Search for the cell housing the specified text and yield its (x, y) center coordinate. 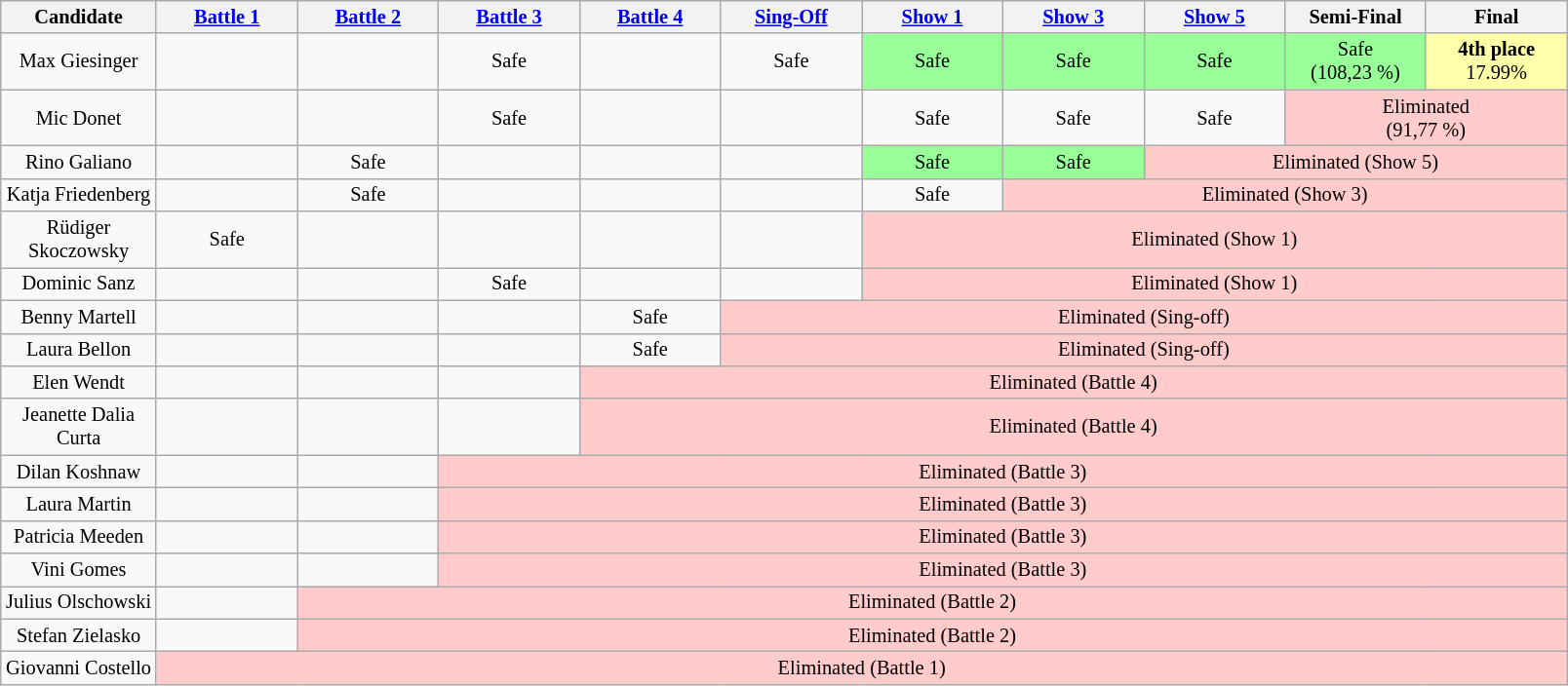
Dominic Sanz (79, 284)
Eliminated(91,77 %) (1426, 118)
Julius Olschowski (79, 602)
Semi-Final (1355, 17)
Show 3 (1073, 17)
Battle 3 (509, 17)
Candidate (79, 17)
Show 1 (932, 17)
Show 5 (1215, 17)
Mic Donet (79, 118)
4th place17.99% (1496, 61)
Rüdiger Skoczowsky (79, 240)
Sing-Off (792, 17)
Eliminated (Show 5) (1355, 162)
Patricia Meeden (79, 537)
Benny Martell (79, 317)
Eliminated (Battle 1) (862, 667)
Laura Martin (79, 504)
Dilan Koshnaw (79, 472)
Jeanette Dalia Curta (79, 427)
Battle 1 (226, 17)
Laura Bellon (79, 350)
Elen Wendt (79, 382)
Eliminated (Show 3) (1285, 195)
Safe(108,23 %) (1355, 61)
Stefan Zielasko (79, 635)
Battle 2 (369, 17)
Vini Gomes (79, 570)
Katja Friedenberg (79, 195)
Giovanni Costello (79, 667)
Battle 4 (649, 17)
Final (1496, 17)
Max Giesinger (79, 61)
Rino Galiano (79, 162)
